Capture the cell that displays the provided text and extract its [X, Y] central coordinate. 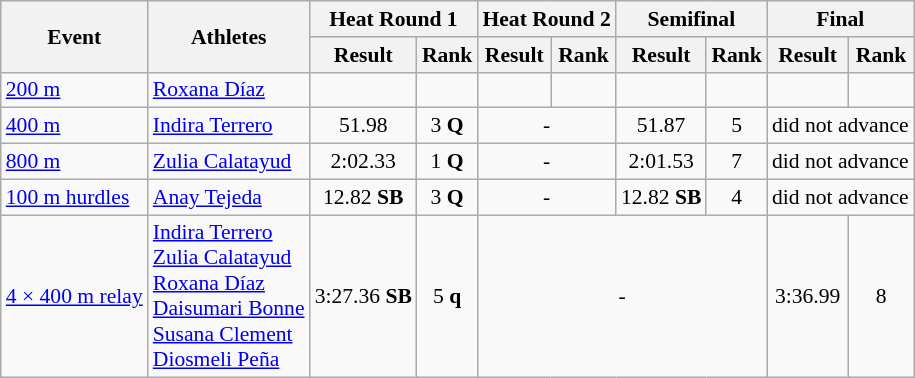
2:01.53 [662, 162]
200 m [74, 90]
3:36.99 [808, 296]
1 Q [448, 162]
Indira TerreroZulia CalatayudRoxana DíazDaisumari BonneSusana ClementDiosmeli Peña [229, 296]
51.87 [662, 126]
5 q [448, 296]
8 [880, 296]
Semifinal [692, 19]
800 m [74, 162]
4 × 400 m relay [74, 296]
Indira Terrero [229, 126]
5 [736, 126]
3:27.36 SB [364, 296]
Zulia Calatayud [229, 162]
Final [840, 19]
400 m [74, 126]
7 [736, 162]
Roxana Díaz [229, 90]
Heat Round 2 [546, 19]
Heat Round 1 [394, 19]
4 [736, 197]
51.98 [364, 126]
2:02.33 [364, 162]
Athletes [229, 36]
Anay Tejeda [229, 197]
Event [74, 36]
100 m hurdles [74, 197]
